From the cell containing the given text, extract its center point as (x, y) coordinate. 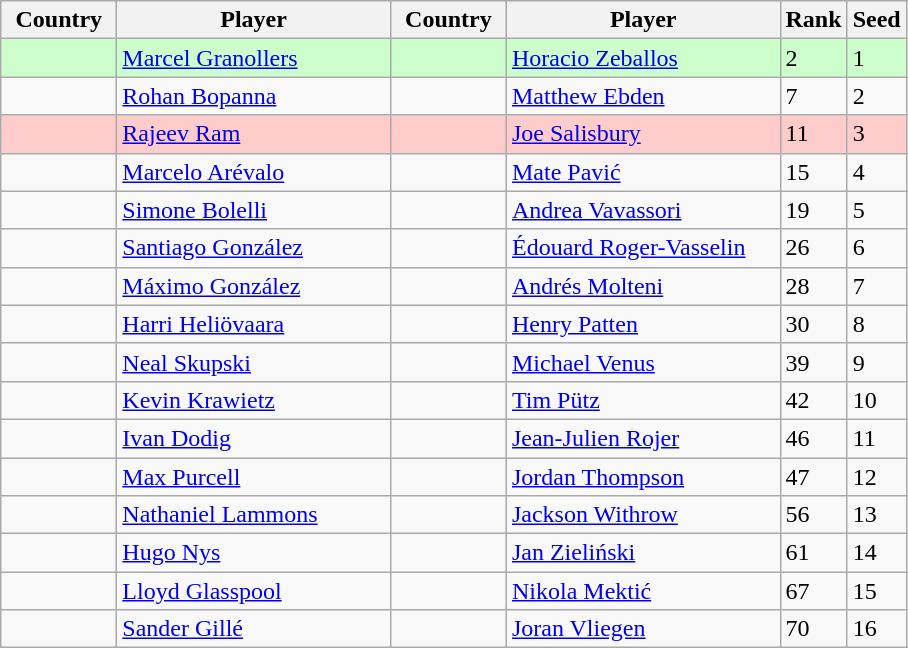
Kevin Krawietz (254, 400)
28 (814, 286)
14 (876, 553)
6 (876, 248)
Jean-Julien Rojer (643, 438)
Neal Skupski (254, 362)
Sander Gillé (254, 629)
Jackson Withrow (643, 515)
16 (876, 629)
4 (876, 172)
67 (814, 591)
3 (876, 134)
46 (814, 438)
Édouard Roger-Vasselin (643, 248)
Marcel Granollers (254, 58)
10 (876, 400)
Lloyd Glasspool (254, 591)
13 (876, 515)
5 (876, 210)
9 (876, 362)
Nathaniel Lammons (254, 515)
Rank (814, 20)
Max Purcell (254, 477)
42 (814, 400)
56 (814, 515)
30 (814, 324)
Simone Bolelli (254, 210)
Matthew Ebden (643, 96)
Seed (876, 20)
19 (814, 210)
47 (814, 477)
Tim Pütz (643, 400)
Joran Vliegen (643, 629)
Santiago González (254, 248)
Rohan Bopanna (254, 96)
Henry Patten (643, 324)
61 (814, 553)
Jan Zieliński (643, 553)
Mate Pavić (643, 172)
70 (814, 629)
Hugo Nys (254, 553)
26 (814, 248)
Joe Salisbury (643, 134)
Horacio Zeballos (643, 58)
Harri Heliövaara (254, 324)
Nikola Mektić (643, 591)
Jordan Thompson (643, 477)
Máximo González (254, 286)
Rajeev Ram (254, 134)
Michael Venus (643, 362)
12 (876, 477)
Andrea Vavassori (643, 210)
Andrés Molteni (643, 286)
8 (876, 324)
Ivan Dodig (254, 438)
39 (814, 362)
1 (876, 58)
Marcelo Arévalo (254, 172)
